Return the [X, Y] coordinate for the center point of the cell that contains the specified text.  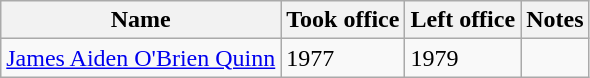
1979 [463, 58]
Name [141, 20]
Notes [555, 20]
James Aiden O'Brien Quinn [141, 58]
Left office [463, 20]
1977 [343, 58]
Took office [343, 20]
